Return the (x, y) coordinate for the center point of the cell that contains the specified text.  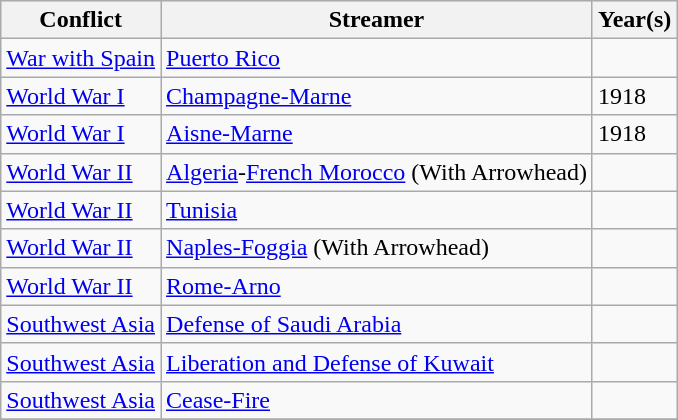
Streamer (377, 20)
War with Spain (81, 58)
Tunisia (377, 210)
Year(s) (634, 20)
Puerto Rico (377, 58)
Liberation and Defense of Kuwait (377, 362)
Cease-Fire (377, 400)
Naples-Foggia (With Arrowhead) (377, 248)
Conflict (81, 20)
Aisne-Marne (377, 134)
Defense of Saudi Arabia (377, 324)
Rome-Arno (377, 286)
Algeria-French Morocco (With Arrowhead) (377, 172)
Champagne-Marne (377, 96)
